For the text-containing cell, return its midpoint in (X, Y) coordinate format. 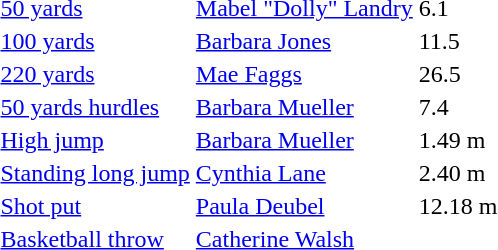
Paula Deubel (304, 206)
Mae Faggs (304, 74)
Barbara Jones (304, 41)
Cynthia Lane (304, 173)
